Detect which cell encompasses the target text, then output its [X, Y] center coordinate. 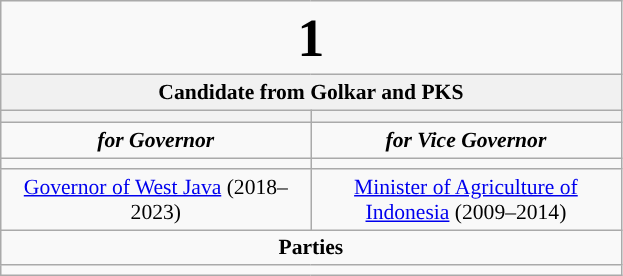
for Governor [156, 141]
Candidate from Golkar and PKS [311, 92]
Parties [311, 248]
Minister of Agriculture of Indonesia (2009–2014) [466, 200]
for Vice Governor [466, 141]
Governor of West Java (2018–2023) [156, 200]
1 [311, 38]
